Return the (X, Y) coordinate for the center point of the cell that contains the specified text.  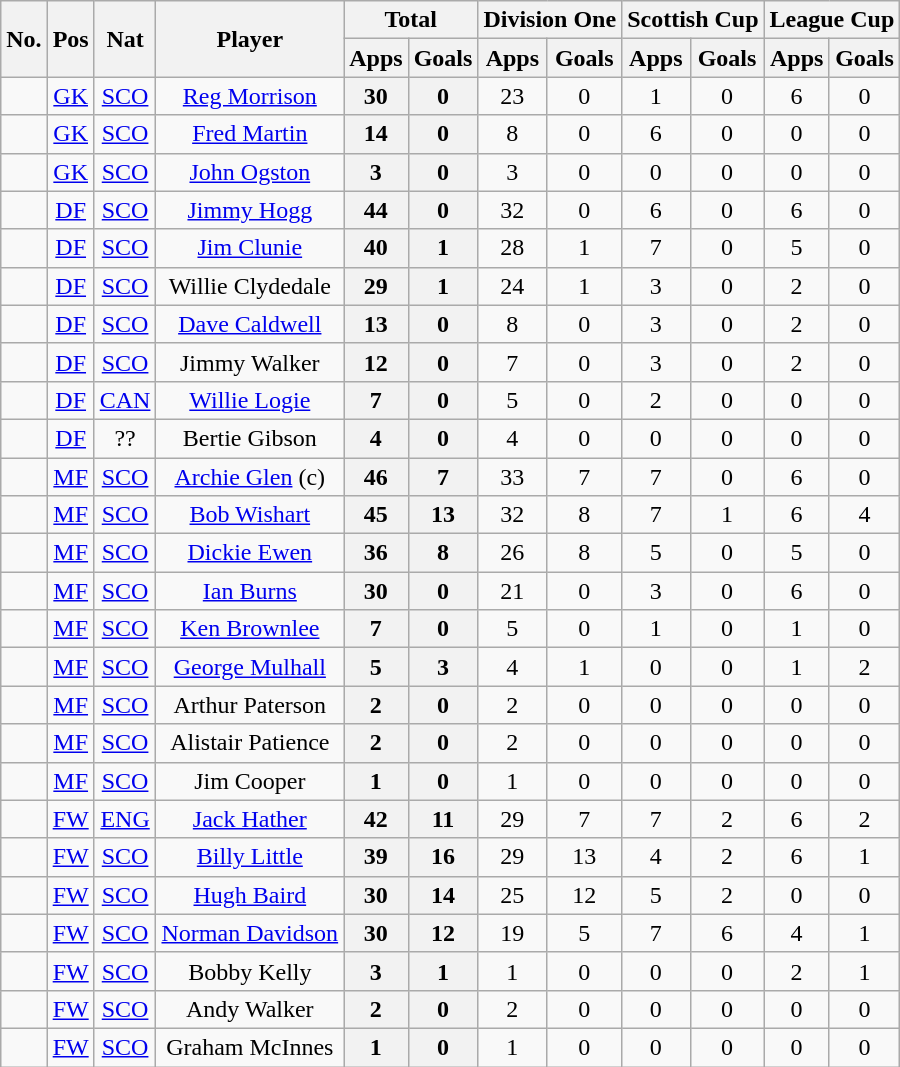
23 (512, 96)
46 (376, 477)
Jim Clunie (250, 248)
Jimmy Hogg (250, 210)
11 (443, 819)
24 (512, 286)
Hugh Baird (250, 895)
16 (443, 857)
League Cup (832, 20)
Bobby Kelly (250, 971)
Jack Hather (250, 819)
CAN (125, 400)
Dickie Ewen (250, 553)
John Ogston (250, 172)
Total (411, 20)
George Mulhall (250, 667)
33 (512, 477)
Bob Wishart (250, 515)
Alistair Patience (250, 743)
Jimmy Walker (250, 362)
Billy Little (250, 857)
40 (376, 248)
Division One (550, 20)
?? (125, 438)
Arthur Paterson (250, 705)
36 (376, 553)
Archie Glen (c) (250, 477)
Ian Burns (250, 591)
Jim Cooper (250, 781)
Willie Clydedale (250, 286)
25 (512, 895)
Andy Walker (250, 1009)
Scottish Cup (693, 20)
Ken Brownlee (250, 629)
19 (512, 933)
Pos (70, 39)
39 (376, 857)
No. (24, 39)
ENG (125, 819)
45 (376, 515)
21 (512, 591)
Norman Davidson (250, 933)
26 (512, 553)
Graham McInnes (250, 1047)
44 (376, 210)
28 (512, 248)
Bertie Gibson (250, 438)
Willie Logie (250, 400)
Player (250, 39)
Reg Morrison (250, 96)
Dave Caldwell (250, 324)
42 (376, 819)
Fred Martin (250, 134)
Nat (125, 39)
